Locate the cell with the specified text and output its (X, Y) center coordinate. 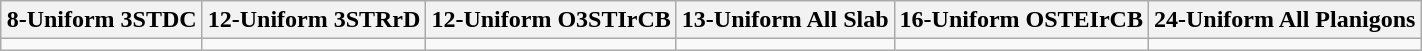
24-Uniform All Planigons (1284, 20)
12-Uniform 3STRrD (314, 20)
16-Uniform OSTEIrCB (1021, 20)
8-Uniform 3STDC (102, 20)
12-Uniform O3STIrCB (551, 20)
13-Uniform All Slab (785, 20)
